Identify which cell holds the provided text, then report its [X, Y] central coordinate. 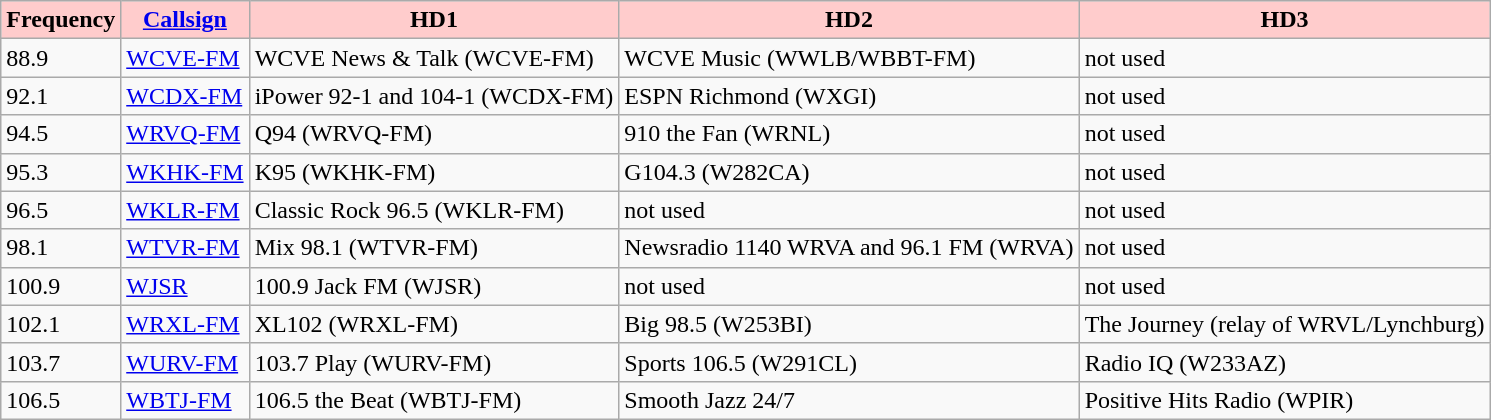
106.5 the Beat (WBTJ-FM) [434, 400]
Frequency [61, 20]
iPower 92-1 and 104-1 (WCDX-FM) [434, 96]
WCVE Music (WWLB/WBBT-FM) [849, 58]
WCDX-FM [185, 96]
102.1 [61, 324]
WCVE-FM [185, 58]
100.9 [61, 286]
103.7 [61, 362]
K95 (WKHK-FM) [434, 172]
Newsradio 1140 WRVA and 96.1 FM (WRVA) [849, 248]
G104.3 (W282CA) [849, 172]
XL102 (WRXL-FM) [434, 324]
95.3 [61, 172]
100.9 Jack FM (WJSR) [434, 286]
WJSR [185, 286]
96.5 [61, 210]
98.1 [61, 248]
Radio IQ (W233AZ) [1284, 362]
106.5 [61, 400]
88.9 [61, 58]
910 the Fan (WRNL) [849, 134]
94.5 [61, 134]
HD2 [849, 20]
92.1 [61, 96]
Smooth Jazz 24/7 [849, 400]
WCVE News & Talk (WCVE-FM) [434, 58]
Big 98.5 (W253BI) [849, 324]
103.7 Play (WURV-FM) [434, 362]
Sports 106.5 (W291CL) [849, 362]
The Journey (relay of WRVL/Lynchburg) [1284, 324]
WKLR-FM [185, 210]
Callsign [185, 20]
HD1 [434, 20]
WRVQ-FM [185, 134]
WTVR-FM [185, 248]
WKHK-FM [185, 172]
Positive Hits Radio (WPIR) [1284, 400]
WRXL-FM [185, 324]
Q94 (WRVQ-FM) [434, 134]
ESPN Richmond (WXGI) [849, 96]
HD3 [1284, 20]
Classic Rock 96.5 (WKLR-FM) [434, 210]
WBTJ-FM [185, 400]
WURV-FM [185, 362]
Mix 98.1 (WTVR-FM) [434, 248]
